Return (X, Y) of the center of cell containing provided text 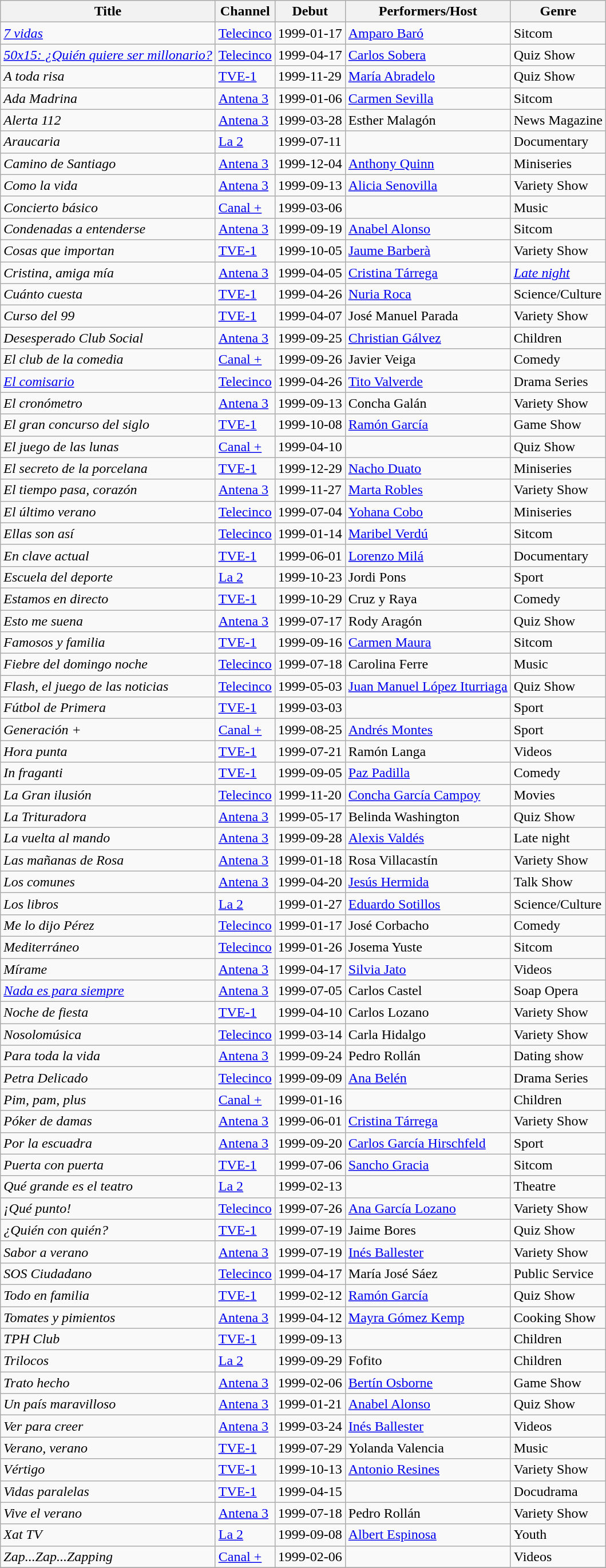
1999-02-13 (310, 1187)
Nosolomúsica (108, 1034)
Cristina, amiga mía (108, 273)
1999-08-25 (310, 730)
Maribel Verdú (428, 534)
Las mañanas de Rosa (108, 860)
Cosas que importan (108, 250)
7 vidas (108, 33)
Debut (310, 11)
Noche de fiesta (108, 1013)
Jaume Barberà (428, 250)
Flash, el juego de las noticias (108, 686)
Movies (558, 795)
Christian Gálvez (428, 338)
Andrés Montes (428, 730)
Un país maravilloso (108, 1404)
1999-10-13 (310, 1470)
Public Service (558, 1273)
1999-09-05 (310, 773)
Cuánto cuesta (108, 295)
Genre (558, 11)
Mayra Gómez Kemp (428, 1317)
El cronómetro (108, 403)
Los comunes (108, 882)
Nuria Roca (428, 295)
Soap Opera (558, 991)
Channel (245, 11)
TPH Club (108, 1339)
Qué grande es el teatro (108, 1187)
1999-11-29 (310, 77)
El comisario (108, 381)
Esto me suena (108, 620)
1999-09-19 (310, 229)
1999-10-29 (310, 599)
1999-07-26 (310, 1208)
1999-03-03 (310, 708)
Como la vida (108, 185)
Jordi Pons (428, 577)
Javier Veiga (428, 360)
1999-04-20 (310, 882)
El secreto de la porcelana (108, 468)
Por la escuadra (108, 1143)
1999-01-16 (310, 1100)
¡Qué punto! (108, 1208)
1999-07-11 (310, 142)
Yohana Cobo (428, 512)
Mediterráneo (108, 947)
Juan Manuel López Iturriaga (428, 686)
Ana Belén (428, 1078)
Jesús Hermida (428, 882)
Curso del 99 (108, 316)
El club de la comedia (108, 360)
Famosos y familia (108, 643)
Fofito (428, 1361)
Xat TV (108, 1535)
Sabor a verano (108, 1252)
50x15: ¿Quién quiere ser millonario? (108, 55)
Condenadas a entenderse (108, 229)
Ellas son así (108, 534)
1999-02-12 (310, 1295)
José Manuel Parada (428, 316)
Jaime Bores (428, 1230)
Verano, verano (108, 1448)
Ver para creer (108, 1426)
1999-07-17 (310, 620)
1999-10-05 (310, 250)
Pim, pam, plus (108, 1100)
1999-09-29 (310, 1361)
Carmen Maura (428, 643)
Docudrama (558, 1491)
1999-07-04 (310, 512)
Silvia Jato (428, 969)
Carlos Sobera (428, 55)
Bertín Osborne (428, 1383)
Nada es para siempre (108, 991)
1999-01-14 (310, 534)
Puerta con puerta (108, 1165)
1999-05-17 (310, 817)
Talk Show (558, 882)
Antonio Resines (428, 1470)
1999-11-20 (310, 795)
El último verano (108, 512)
El gran concurso del siglo (108, 425)
Zap...Zap...Zapping (108, 1557)
1999-12-29 (310, 468)
Carla Hidalgo (428, 1034)
El tiempo pasa, corazón (108, 490)
Anthony Quinn (428, 164)
Petra Delicado (108, 1078)
Amparo Baró (428, 33)
La vuelta al mando (108, 838)
Nacho Duato (428, 468)
1999-04-12 (310, 1317)
Para toda la vida (108, 1056)
Hora punta (108, 751)
Performers/Host (428, 11)
La Gran ilusión (108, 795)
Todo en familia (108, 1295)
Concierto básico (108, 207)
Cruz y Raya (428, 599)
1999-07-05 (310, 991)
En clave actual (108, 555)
1999-01-27 (310, 904)
1999-09-26 (310, 360)
Araucaria (108, 142)
La Trituradora (108, 817)
1999-07-29 (310, 1448)
Concha Galán (428, 403)
Alexis Valdés (428, 838)
Carlos García Hirschfeld (428, 1143)
1999-07-21 (310, 751)
¿Quién con quién? (108, 1230)
Los libros (108, 904)
1999-04-05 (310, 273)
Trilocos (108, 1361)
Josema Yuste (428, 947)
Carolina Ferre (428, 664)
El juego de las lunas (108, 447)
Alerta 112 (108, 120)
Carmen Sevilla (428, 98)
1999-03-24 (310, 1426)
José Corbacho (428, 925)
Sancho Gracia (428, 1165)
SOS Ciudadano (108, 1273)
Theatre (558, 1187)
María José Sáez (428, 1273)
1999-09-08 (310, 1535)
1999-09-20 (310, 1143)
1999-10-23 (310, 577)
Rosa Villacastín (428, 860)
Ada Madrina (108, 98)
Esther Malagón (428, 120)
1999-09-09 (310, 1078)
1999-09-16 (310, 643)
News Magazine (558, 120)
Trato hecho (108, 1383)
1999-09-24 (310, 1056)
Paz Padilla (428, 773)
Concha García Campoy (428, 795)
1999-05-03 (310, 686)
Escuela del deporte (108, 577)
Youth (558, 1535)
Ramón Langa (428, 751)
1999-12-04 (310, 164)
1999-01-26 (310, 947)
1999-01-18 (310, 860)
Camino de Santiago (108, 164)
1999-10-08 (310, 425)
1999-09-28 (310, 838)
Desesperado Club Social (108, 338)
Me lo dijo Pérez (108, 925)
A toda risa (108, 77)
Rody Aragón (428, 620)
Title (108, 11)
Carlos Lozano (428, 1013)
Póker de damas (108, 1121)
1999-04-15 (310, 1491)
1999-01-06 (310, 98)
María Abradelo (428, 77)
1999-07-06 (310, 1165)
Ana García Lozano (428, 1208)
Carlos Castel (428, 991)
Vidas paralelas (108, 1491)
Estamos en directo (108, 599)
Belinda Washington (428, 817)
Fútbol de Primera (108, 708)
Tito Valverde (428, 381)
1999-11-27 (310, 490)
1999-03-06 (310, 207)
Vértigo (108, 1470)
Yolanda Valencia (428, 1448)
Lorenzo Milá (428, 555)
Marta Robles (428, 490)
1999-04-07 (310, 316)
Fiebre del domingo noche (108, 664)
Dating show (558, 1056)
Eduardo Sotillos (428, 904)
1999-09-25 (310, 338)
1999-01-21 (310, 1404)
Vive el verano (108, 1513)
Mírame (108, 969)
Cooking Show (558, 1317)
Alicia Senovilla (428, 185)
In fraganti (108, 773)
Albert Espinosa (428, 1535)
1999-03-28 (310, 120)
Generación + (108, 730)
Tomates y pimientos (108, 1317)
1999-03-14 (310, 1034)
